Find where the given text appears and provide that cell's center as [x, y] coordinate. 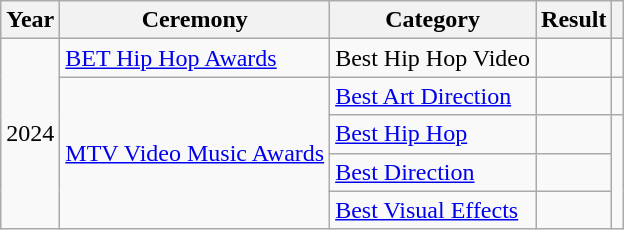
Result [574, 20]
Best Visual Effects [433, 210]
Best Hip Hop Video [433, 58]
MTV Video Music Awards [195, 153]
Best Hip Hop [433, 134]
Year [30, 20]
Category [433, 20]
Best Direction [433, 172]
Ceremony [195, 20]
2024 [30, 134]
BET Hip Hop Awards [195, 58]
Best Art Direction [433, 96]
